Find where the given text appears and provide that cell's center as (X, Y) coordinate. 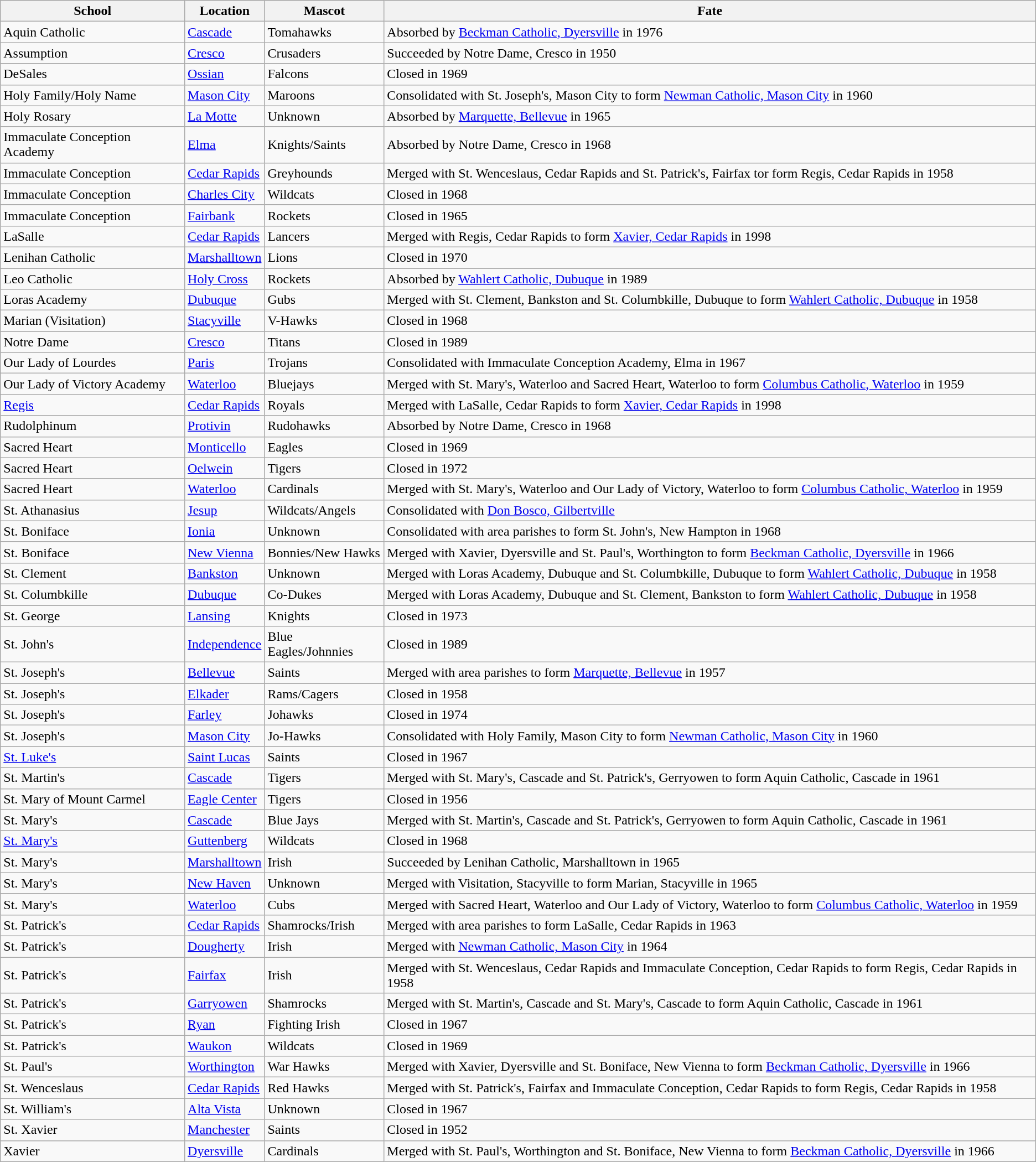
Closed in 1965 (709, 215)
Charles City (225, 194)
Merged with Sacred Heart, Waterloo and Our Lady of Victory, Waterloo to form Columbus Catholic, Waterloo in 1959 (709, 904)
Marian (Visitation) (93, 321)
Gubs (324, 300)
Absorbed by Marquette, Bellevue in 1965 (709, 116)
Stacyville (225, 321)
Location (225, 11)
Dougherty (225, 946)
Merged with Loras Academy, Dubuque and St. Clement, Bankston to form Wahlert Catholic, Dubuque in 1958 (709, 594)
Absorbed by Wahlert Catholic, Dubuque in 1989 (709, 278)
Knights (324, 616)
Merged with St. Martin's, Cascade and St. Patrick's, Gerryowen to form Aquin Catholic, Cascade in 1961 (709, 820)
St. Columbkille (93, 594)
Paris (225, 363)
Merged with St. Martin's, Cascade and St. Mary's, Cascade to form Aquin Catholic, Cascade in 1961 (709, 1004)
Merged with Newman Catholic, Mason City in 1964 (709, 946)
St. George (93, 616)
Shamrocks/Irish (324, 925)
Lions (324, 257)
Fighting Irish (324, 1025)
Merged with LaSalle, Cedar Rapids to form Xavier, Cedar Rapids in 1998 (709, 405)
Holy Rosary (93, 116)
Regis (93, 405)
Cubs (324, 904)
Protivin (225, 426)
Merged with Loras Academy, Dubuque and St. Columbkille, Dubuque to form Wahlert Catholic, Dubuque in 1958 (709, 573)
Merged with Visitation, Stacyville to form Marian, Stacyville in 1965 (709, 883)
Co-Dukes (324, 594)
Merged with area parishes to form LaSalle, Cedar Rapids in 1963 (709, 925)
Merged with St. Clement, Bankston and St. Columbkille, Dubuque to form Wahlert Catholic, Dubuque in 1958 (709, 300)
Closed in 1970 (709, 257)
Notre Dame (93, 342)
Holy Cross (225, 278)
St. Paul's (93, 1067)
St. Luke's (93, 757)
Jesup (225, 510)
Bluejays (324, 384)
St. William's (93, 1109)
Merged with St. Patrick's, Fairfax and Immaculate Conception, Cedar Rapids to form Regis, Cedar Rapids in 1958 (709, 1088)
Oelwein (225, 468)
Consolidated with Don Bosco, Gilbertville (709, 510)
St. Wenceslaus (93, 1088)
St. John's (93, 644)
Merged with St. Paul's, Worthington and St. Boniface, New Vienna to form Beckman Catholic, Dyersville in 1966 (709, 1151)
St. Xavier (93, 1130)
Lenihan Catholic (93, 257)
LaSalle (93, 236)
St. Martin's (93, 778)
New Haven (225, 883)
Guttenberg (225, 841)
Consolidated with Immaculate Conception Academy, Elma in 1967 (709, 363)
Succeeded by Notre Dame, Cresco in 1950 (709, 53)
Merged with Xavier, Dyersville and St. Boniface, New Vienna to form Beckman Catholic, Dyersville in 1966 (709, 1067)
Consolidated with St. Joseph's, Mason City to form Newman Catholic, Mason City in 1960 (709, 95)
Merged with St. Wenceslaus, Cedar Rapids and St. Patrick's, Fairfax tor form Regis, Cedar Rapids in 1958 (709, 173)
Eagle Center (225, 799)
Merged with St. Mary's, Waterloo and Our Lady of Victory, Waterloo to form Columbus Catholic, Waterloo in 1959 (709, 489)
Our Lady of Lourdes (93, 363)
St. Clement (93, 573)
Merged with Regis, Cedar Rapids to form Xavier, Cedar Rapids in 1998 (709, 236)
Greyhounds (324, 173)
Red Hawks (324, 1088)
Eagles (324, 447)
St. Athanasius (93, 510)
Bonnies/New Hawks (324, 552)
Saint Lucas (225, 757)
Farley (225, 715)
Merged with St. Mary's, Cascade and St. Patrick's, Gerryowen to form Aquin Catholic, Cascade in 1961 (709, 778)
Tomahawks (324, 32)
Leo Catholic (93, 278)
Lancers (324, 236)
Loras Academy (93, 300)
Royals (324, 405)
Independence (225, 644)
Ryan (225, 1025)
Succeeded by Lenihan Catholic, Marshalltown in 1965 (709, 862)
Closed in 1974 (709, 715)
Closed in 1973 (709, 616)
Our Lady of Victory Academy (93, 384)
Elma (225, 145)
Lansing (225, 616)
Wildcats/Angels (324, 510)
Elkader (225, 694)
Blue Eagles/Johnnies (324, 644)
DeSales (93, 74)
Merged with Xavier, Dyersville and St. Paul's, Worthington to form Beckman Catholic, Dyersville in 1966 (709, 552)
Closed in 1958 (709, 694)
Titans (324, 342)
War Hawks (324, 1067)
Trojans (324, 363)
Worthington (225, 1067)
Bellevue (225, 673)
Dyersville (225, 1151)
Waukon (225, 1046)
V-Hawks (324, 321)
New Vienna (225, 552)
Immaculate Conception Academy (93, 145)
Bankston (225, 573)
School (93, 11)
Rudohawks (324, 426)
Monticello (225, 447)
Falcons (324, 74)
Johawks (324, 715)
Manchester (225, 1130)
Ossian (225, 74)
Fairfax (225, 975)
Merged with area parishes to form Marquette, Bellevue in 1957 (709, 673)
Absorbed by Beckman Catholic, Dyersville in 1976 (709, 32)
Jo-Hawks (324, 736)
Holy Family/Holy Name (93, 95)
Closed in 1972 (709, 468)
Xavier (93, 1151)
Closed in 1956 (709, 799)
Fairbank (225, 215)
Shamrocks (324, 1004)
Assumption (93, 53)
Fate (709, 11)
Knights/Saints (324, 145)
Closed in 1952 (709, 1130)
Maroons (324, 95)
Crusaders (324, 53)
Garryowen (225, 1004)
St. Mary of Mount Carmel (93, 799)
Aquin Catholic (93, 32)
Consolidated with Holy Family, Mason City to form Newman Catholic, Mason City in 1960 (709, 736)
Consolidated with area parishes to form St. John's, New Hampton in 1968 (709, 531)
La Motte (225, 116)
Merged with St. Mary's, Waterloo and Sacred Heart, Waterloo to form Columbus Catholic, Waterloo in 1959 (709, 384)
Blue Jays (324, 820)
Ionia (225, 531)
Alta Vista (225, 1109)
Rams/Cagers (324, 694)
Merged with St. Wenceslaus, Cedar Rapids and Immaculate Conception, Cedar Rapids to form Regis, Cedar Rapids in 1958 (709, 975)
Mascot (324, 11)
Rudolphinum (93, 426)
